Identify which cell holds the provided text, then report its (X, Y) central coordinate. 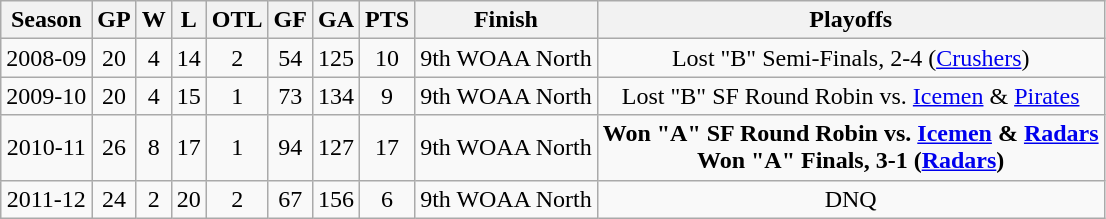
54 (290, 58)
73 (290, 96)
L (188, 20)
8 (154, 148)
94 (290, 148)
GP (114, 20)
26 (114, 148)
Lost "B" Semi-Finals, 2-4 (Crushers) (850, 58)
125 (336, 58)
10 (388, 58)
2010-11 (46, 148)
9 (388, 96)
Lost "B" SF Round Robin vs. Icemen & Pirates (850, 96)
156 (336, 199)
Season (46, 20)
GA (336, 20)
OTL (237, 20)
Finish (506, 20)
Won "A" SF Round Robin vs. Icemen & Radars Won "A" Finals, 3-1 (Radars) (850, 148)
DNQ (850, 199)
6 (388, 199)
W (154, 20)
134 (336, 96)
2011-12 (46, 199)
127 (336, 148)
GF (290, 20)
15 (188, 96)
PTS (388, 20)
2009-10 (46, 96)
Playoffs (850, 20)
14 (188, 58)
24 (114, 199)
67 (290, 199)
2008-09 (46, 58)
